Provide the (X, Y) coordinate of the cell's center where the given text is located.  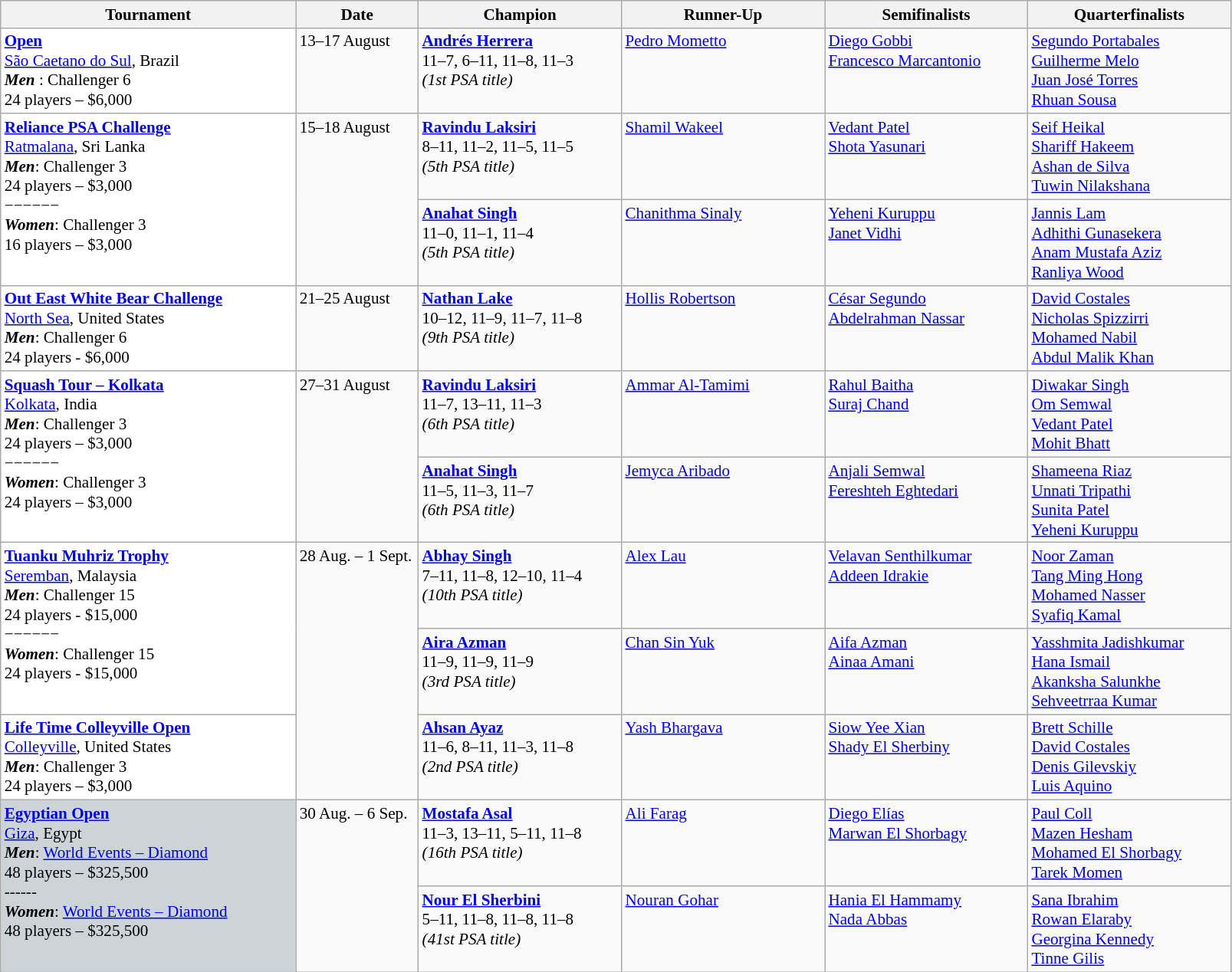
Chan Sin Yuk (724, 672)
Sana Ibrahim Rowan Elaraby Georgina Kennedy Tinne Gilis (1129, 929)
Open São Caetano do Sul, Brazil Men : Challenger 624 players – $6,000 (149, 71)
Siow Yee Xian Shady El Sherbiny (926, 757)
Aifa Azman Ainaa Amani (926, 672)
Shameena Riaz Unnati Tripathi Sunita Patel Yeheni Kuruppu (1129, 500)
Velavan Senthilkumar Addeen Idrakie (926, 586)
David Costales Nicholas Spizzirri Mohamed Nabil Abdul Malik Khan (1129, 328)
Egyptian Open Giza, EgyptMen: World Events – Diamond48 players – $325,500------Women: World Events – Diamond48 players – $325,500 (149, 886)
Anahat Singh11–0, 11–1, 11–4(5th PSA title) (520, 242)
Champion (520, 14)
Anjali Semwal Fereshteh Eghtedari (926, 500)
Diego Elías Marwan El Shorbagy (926, 843)
Brett Schille David Costales Denis Gilevskiy Luis Aquino (1129, 757)
Vedant Patel Shota Yasunari (926, 156)
Reliance PSA Challenge Ratmalana, Sri LankaMen: Challenger 324 players – $3,000−−−−−−Women: Challenger 316 players – $3,000 (149, 199)
Yash Bhargava (724, 757)
Quarterfinalists (1129, 14)
Runner-Up (724, 14)
Ravindu Laksiri8–11, 11–2, 11–5, 11–5(5th PSA title) (520, 156)
Diego Gobbi Francesco Marcantonio (926, 71)
Chanithma Sinaly (724, 242)
Diwakar Singh Om Semwal Vedant Patel Mohit Bhatt (1129, 414)
27–31 August (357, 457)
13–17 August (357, 71)
Ali Farag (724, 843)
Out East White Bear Challenge North Sea, United StatesMen: Challenger 624 players - $6,000 (149, 328)
Jannis Lam Adhithi Gunasekera Anam Mustafa Aziz Ranliya Wood (1129, 242)
Ahsan Ayaz11–6, 8–11, 11–3, 11–8(2nd PSA title) (520, 757)
Anahat Singh11–5, 11–3, 11–7(6th PSA title) (520, 500)
Abhay Singh7–11, 11–8, 12–10, 11–4(10th PSA title) (520, 586)
Ammar Al-Tamimi (724, 414)
Paul Coll Mazen Hesham Mohamed El Shorbagy Tarek Momen (1129, 843)
30 Aug. – 6 Sep. (357, 886)
Mostafa Asal11–3, 13–11, 5–11, 11–8(16th PSA title) (520, 843)
Squash Tour – Kolkata Kolkata, IndiaMen: Challenger 324 players – $3,000−−−−−−Women: Challenger 324 players – $3,000 (149, 457)
28 Aug. – 1 Sept. (357, 672)
Date (357, 14)
Semifinalists (926, 14)
Jemyca Aribado (724, 500)
César Segundo Abdelrahman Nassar (926, 328)
Nour El Sherbini5–11, 11–8, 11–8, 11–8(41st PSA title) (520, 929)
Seif Heikal Shariff Hakeem Ashan de Silva Tuwin Nilakshana (1129, 156)
Yeheni Kuruppu Janet Vidhi (926, 242)
Hania El Hammamy Nada Abbas (926, 929)
Life Time Colleyville Open Colleyville, United StatesMen: Challenger 324 players – $3,000 (149, 757)
Aira Azman11–9, 11–9, 11–9(3rd PSA title) (520, 672)
Noor Zaman Tang Ming Hong Mohamed Nasser Syafiq Kamal (1129, 586)
Rahul Baitha Suraj Chand (926, 414)
Tuanku Muhriz Trophy Seremban, MalaysiaMen: Challenger 1524 players - $15,000−−−−−−Women: Challenger 1524 players - $15,000 (149, 629)
Yasshmita Jadishkumar Hana Ismail Akanksha Salunkhe Sehveetrraa Kumar (1129, 672)
15–18 August (357, 199)
Alex Lau (724, 586)
Hollis Robertson (724, 328)
21–25 August (357, 328)
Nathan Lake10–12, 11–9, 11–7, 11–8(9th PSA title) (520, 328)
Tournament (149, 14)
Shamil Wakeel (724, 156)
Pedro Mometto (724, 71)
Ravindu Laksiri11–7, 13–11, 11–3(6th PSA title) (520, 414)
Segundo Portabales Guilherme Melo Juan José Torres Rhuan Sousa (1129, 71)
Andrés Herrera11–7, 6–11, 11–8, 11–3(1st PSA title) (520, 71)
Nouran Gohar (724, 929)
